Output the [x, y] coordinate of the center of the cell containing the given text.  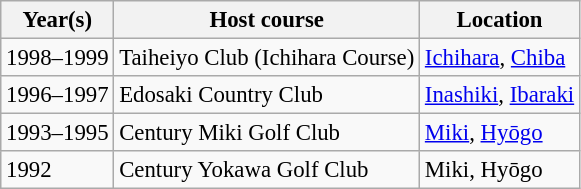
1998–1999 [58, 58]
1996–1997 [58, 95]
Location [500, 20]
Host course [267, 20]
Century Yokawa Golf Club [267, 170]
1993–1995 [58, 133]
Century Miki Golf Club [267, 133]
Inashiki, Ibaraki [500, 95]
1992 [58, 170]
Year(s) [58, 20]
Edosaki Country Club [267, 95]
Taiheiyo Club (Ichihara Course) [267, 58]
Ichihara, Chiba [500, 58]
